From the cell containing the given text, extract its center point as (x, y) coordinate. 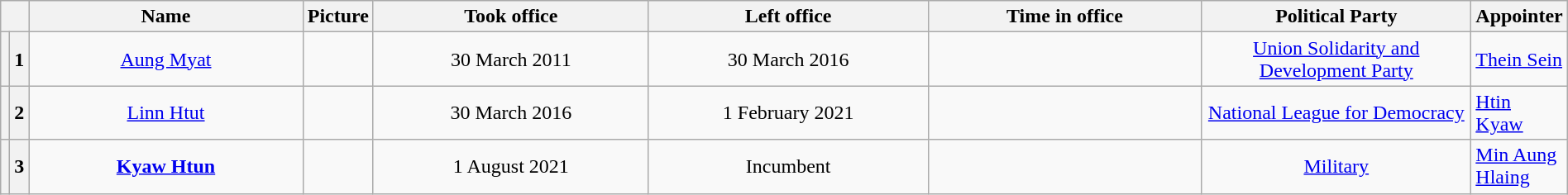
Military (1336, 167)
Appointer (1519, 17)
1 August 2021 (511, 167)
Htin Kyaw (1519, 112)
National League for Democracy (1336, 112)
Name (165, 17)
Union Solidarity and Development Party (1336, 59)
Min Aung Hlaing (1519, 167)
Picture (337, 17)
30 March 2011 (511, 59)
Took office (511, 17)
Thein Sein (1519, 59)
Political Party (1336, 17)
3 (20, 167)
Kyaw Htun (165, 167)
2 (20, 112)
Linn Htut (165, 112)
Time in office (1065, 17)
1 (20, 59)
Incumbent (788, 167)
Left office (788, 17)
Aung Myat (165, 59)
1 February 2021 (788, 112)
